Detect which cell encompasses the target text, then output its [X, Y] center coordinate. 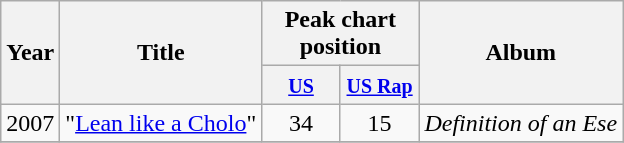
US Rap [380, 85]
Album [521, 52]
US [302, 85]
Peak chart position [340, 34]
2007 [30, 123]
"Lean like a Cholo" [161, 123]
Year [30, 52]
15 [380, 123]
Title [161, 52]
Definition of an Ese [521, 123]
34 [302, 123]
